Return the (x, y) coordinate for the center point of the cell that contains the specified text.  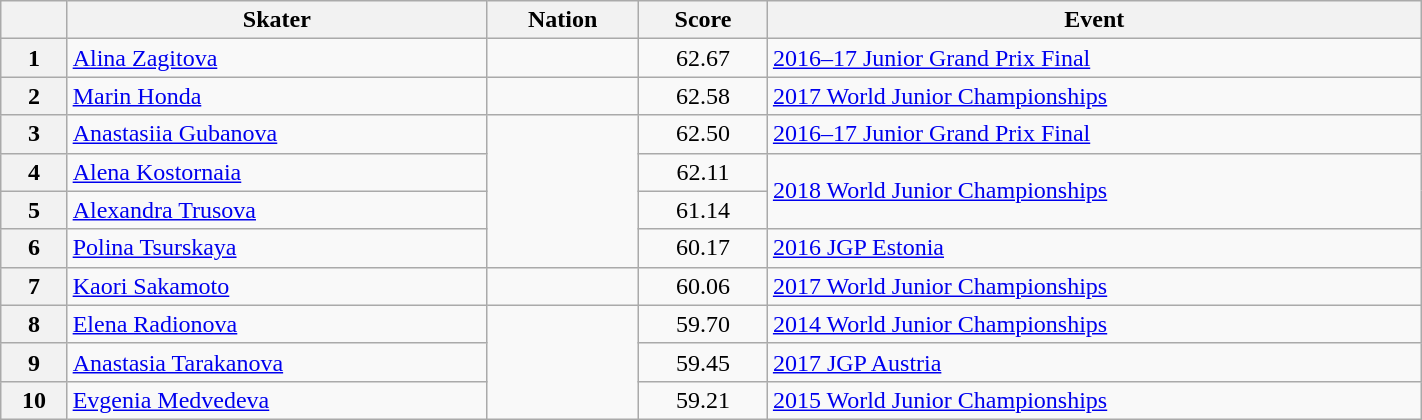
4 (34, 172)
2 (34, 96)
8 (34, 324)
62.67 (704, 58)
10 (34, 400)
5 (34, 210)
62.50 (704, 134)
Anastasia Tarakanova (276, 362)
62.58 (704, 96)
Skater (276, 20)
Marin Honda (276, 96)
Score (704, 20)
7 (34, 286)
59.70 (704, 324)
Alena Kostornaia (276, 172)
2015 World Junior Championships (1094, 400)
2014 World Junior Championships (1094, 324)
2018 World Junior Championships (1094, 191)
1 (34, 58)
62.11 (704, 172)
60.17 (704, 248)
59.45 (704, 362)
59.21 (704, 400)
Polina Tsurskaya (276, 248)
2017 JGP Austria (1094, 362)
6 (34, 248)
60.06 (704, 286)
Elena Radionova (276, 324)
Kaori Sakamoto (276, 286)
Nation (563, 20)
Alexandra Trusova (276, 210)
Event (1094, 20)
2016 JGP Estonia (1094, 248)
Alina Zagitova (276, 58)
9 (34, 362)
Evgenia Medvedeva (276, 400)
Anastasiia Gubanova (276, 134)
61.14 (704, 210)
3 (34, 134)
